Capture the cell that displays the provided text and extract its (x, y) central coordinate. 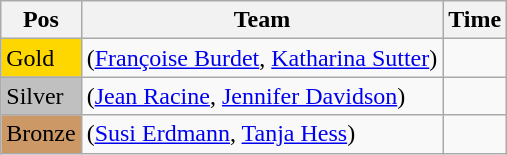
(Susi Erdmann, Tanja Hess) (262, 134)
(Jean Racine, Jennifer Davidson) (262, 96)
Pos (41, 20)
Gold (41, 58)
Bronze (41, 134)
Time (475, 20)
(Françoise Burdet, Katharina Sutter) (262, 58)
Team (262, 20)
Silver (41, 96)
